Find where the given text appears and provide that cell's center as (X, Y) coordinate. 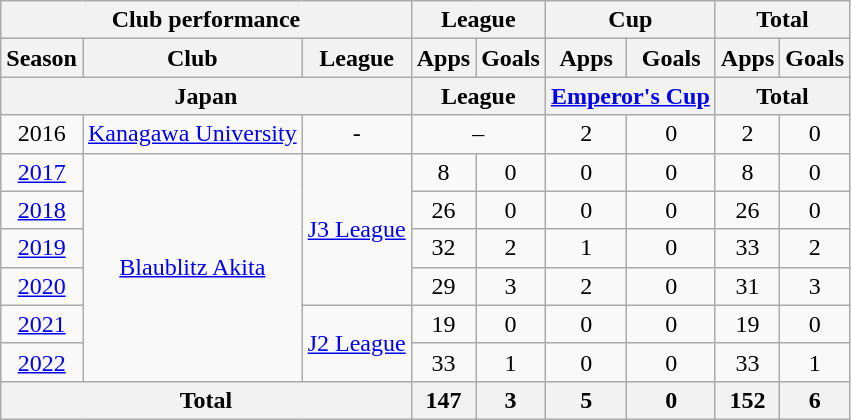
Season (42, 58)
Cup (630, 20)
147 (443, 400)
J2 League (356, 343)
6 (815, 400)
2016 (42, 134)
2017 (42, 172)
5 (586, 400)
– (478, 134)
Emperor's Cup (630, 96)
2018 (42, 210)
J3 League (356, 229)
2022 (42, 362)
32 (443, 248)
- (356, 134)
2019 (42, 248)
Club (192, 58)
152 (747, 400)
Blaublitz Akita (192, 267)
31 (747, 286)
Japan (206, 96)
Kanagawa University (192, 134)
2020 (42, 286)
Club performance (206, 20)
29 (443, 286)
2021 (42, 324)
